Provide the [X, Y] coordinate of the cell's center where the given text is located.  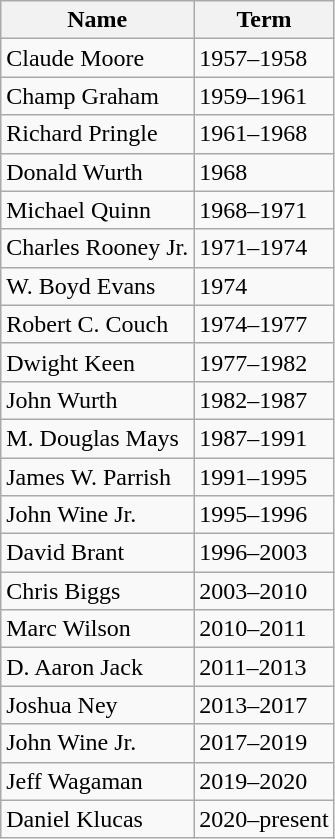
1968–1971 [264, 210]
Jeff Wagaman [98, 781]
Michael Quinn [98, 210]
1995–1996 [264, 515]
2017–2019 [264, 743]
Dwight Keen [98, 362]
1987–1991 [264, 438]
Donald Wurth [98, 172]
W. Boyd Evans [98, 286]
Charles Rooney Jr. [98, 248]
Term [264, 20]
Robert C. Couch [98, 324]
2003–2010 [264, 591]
2013–2017 [264, 705]
2011–2013 [264, 667]
Claude Moore [98, 58]
1977–1982 [264, 362]
Joshua Ney [98, 705]
2020–present [264, 819]
1982–1987 [264, 400]
D. Aaron Jack [98, 667]
1968 [264, 172]
Marc Wilson [98, 629]
James W. Parrish [98, 477]
1971–1974 [264, 248]
2010–2011 [264, 629]
1961–1968 [264, 134]
2019–2020 [264, 781]
Daniel Klucas [98, 819]
Name [98, 20]
1974 [264, 286]
1957–1958 [264, 58]
1996–2003 [264, 553]
John Wurth [98, 400]
1991–1995 [264, 477]
1974–1977 [264, 324]
1959–1961 [264, 96]
David Brant [98, 553]
Richard Pringle [98, 134]
M. Douglas Mays [98, 438]
Champ Graham [98, 96]
Chris Biggs [98, 591]
